Extract the [X, Y] coordinate from the center of the cell holding the provided text.  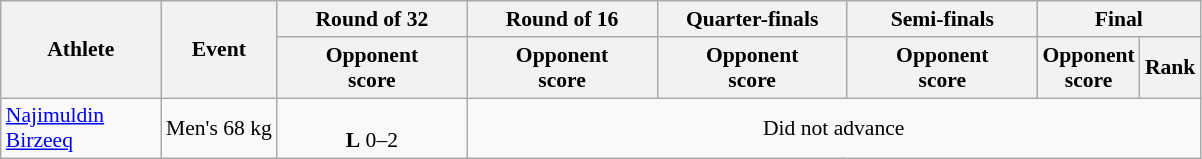
Round of 32 [372, 19]
Event [219, 50]
Round of 16 [562, 19]
Rank [1170, 68]
Quarter-finals [752, 19]
Athlete [81, 50]
L 0–2 [372, 128]
Semi-finals [942, 19]
Najimuldin Birzeeq [81, 128]
Did not advance [834, 128]
Final [1118, 19]
Men's 68 kg [219, 128]
